Return (X, Y) of the center of cell containing provided text 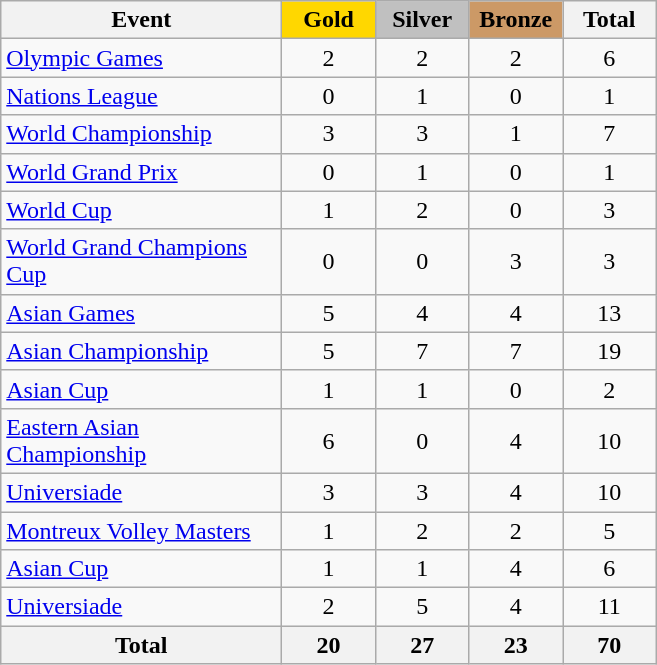
World Grand Champions Cup (142, 262)
Bronze (516, 20)
Silver (422, 20)
Montreux Volley Masters (142, 531)
Asian Games (142, 313)
23 (516, 645)
World Championship (142, 134)
20 (329, 645)
11 (609, 607)
Gold (329, 20)
Event (142, 20)
13 (609, 313)
70 (609, 645)
Eastern Asian Championship (142, 440)
27 (422, 645)
World Grand Prix (142, 172)
19 (609, 351)
Olympic Games (142, 58)
Nations League (142, 96)
Asian Championship (142, 351)
World Cup (142, 210)
